Determine the [X, Y] coordinate at the center of the cell enclosing the given text.  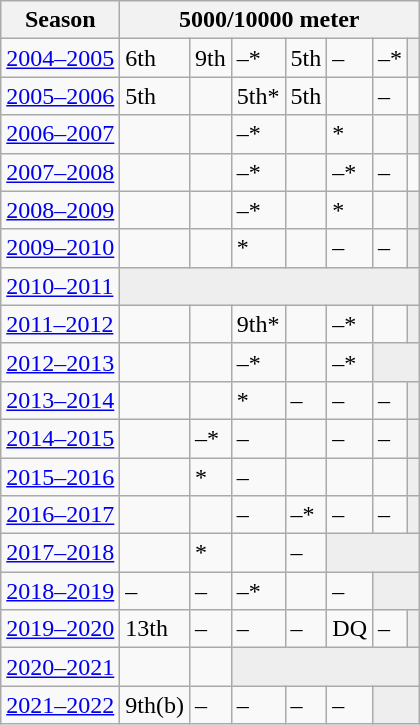
2019–2020 [60, 629]
9th(b) [155, 705]
2009–2010 [60, 248]
2006–2007 [60, 134]
Season [60, 20]
2007–2008 [60, 172]
9th* [258, 324]
2016–2017 [60, 515]
2012–2013 [60, 362]
2004–2005 [60, 58]
2014–2015 [60, 438]
2018–2019 [60, 591]
5th* [258, 96]
DQ [350, 629]
5000/10000 meter [270, 20]
9th [211, 58]
6th [155, 58]
2005–2006 [60, 96]
2017–2018 [60, 553]
2021–2022 [60, 705]
13th [155, 629]
2008–2009 [60, 210]
2013–2014 [60, 400]
2015–2016 [60, 477]
2020–2021 [60, 667]
2010–2011 [60, 286]
2011–2012 [60, 324]
